Pinpoint the cell where the given text exists, returning its (X, Y) midpoint coordinate. 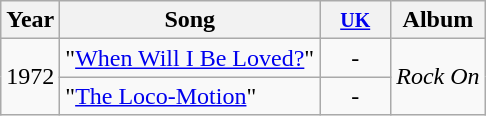
UK (356, 20)
Year (30, 20)
Song (190, 20)
Rock On (438, 77)
1972 (30, 77)
Album (438, 20)
"The Loco-Motion" (190, 96)
"When Will I Be Loved?" (190, 58)
